For the text-containing cell, return its midpoint in (X, Y) coordinate format. 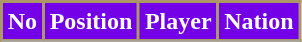
Nation (259, 22)
Position (90, 22)
Player (178, 22)
No (23, 22)
